For the text-containing cell, return its midpoint in [X, Y] coordinate format. 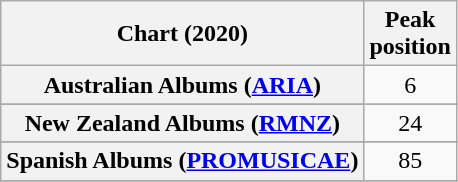
Peakposition [410, 34]
New Zealand Albums (RMNZ) [182, 123]
Australian Albums (ARIA) [182, 85]
85 [410, 161]
24 [410, 123]
Spanish Albums (PROMUSICAE) [182, 161]
6 [410, 85]
Chart (2020) [182, 34]
